Identify which cell holds the provided text, then report its [x, y] central coordinate. 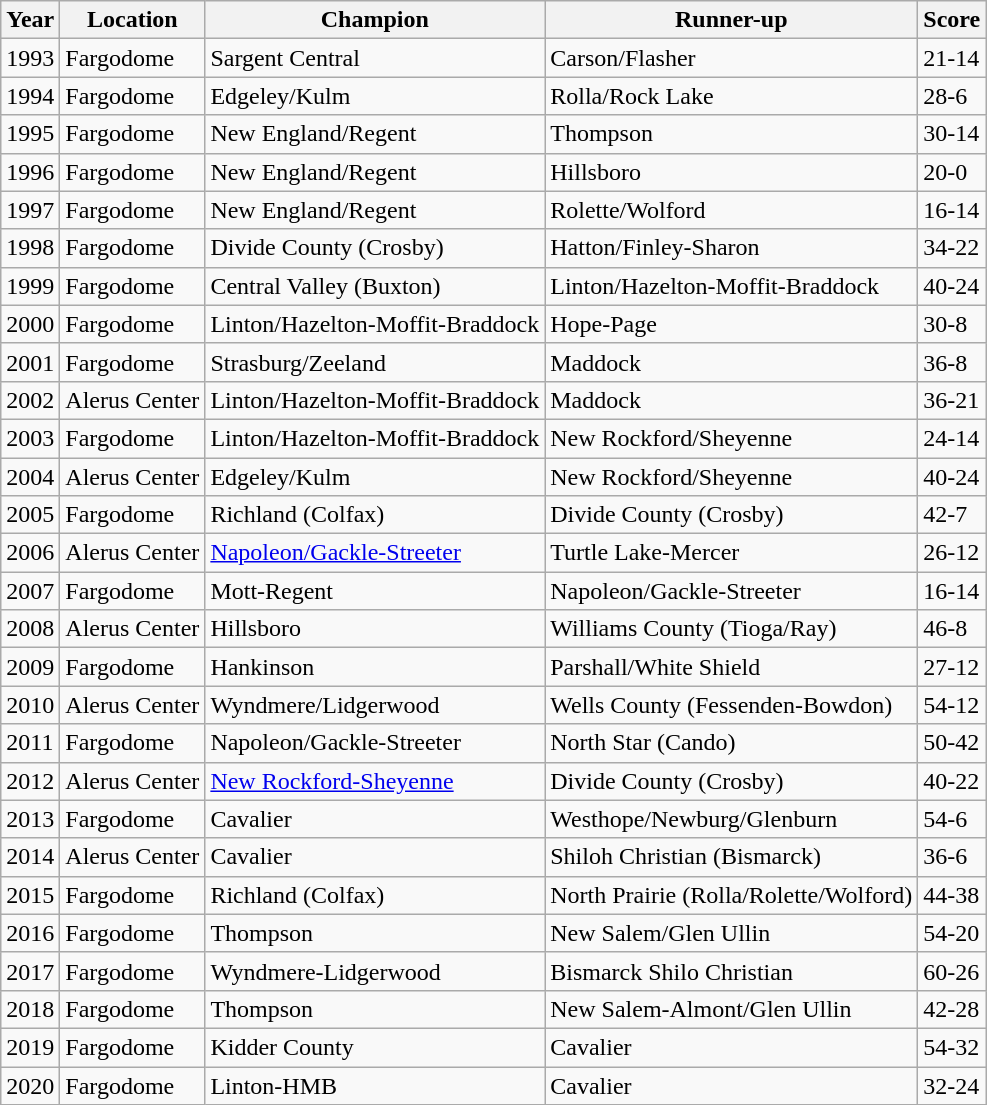
Central Valley (Buxton) [375, 286]
New Salem-Almont/Glen Ullin [732, 1009]
Hatton/Finley-Sharon [732, 248]
54-20 [952, 933]
1997 [30, 210]
2011 [30, 743]
2006 [30, 553]
Wyndmere/Lidgerwood [375, 705]
44-38 [952, 895]
20-0 [952, 172]
2018 [30, 1009]
2020 [30, 1085]
Westhope/Newburg/Glenburn [732, 819]
2001 [30, 362]
2019 [30, 1047]
2010 [30, 705]
54-6 [952, 819]
54-32 [952, 1047]
36-8 [952, 362]
Hope-Page [732, 324]
2016 [30, 933]
2013 [30, 819]
1996 [30, 172]
Linton-HMB [375, 1085]
36-6 [952, 857]
Turtle Lake-Mercer [732, 553]
2009 [30, 667]
North Prairie (Rolla/Rolette/Wolford) [732, 895]
2017 [30, 971]
New Rockford-Sheyenne [375, 781]
54-12 [952, 705]
30-14 [952, 134]
Sargent Central [375, 58]
32-24 [952, 1085]
40-22 [952, 781]
1994 [30, 96]
North Star (Cando) [732, 743]
50-42 [952, 743]
Champion [375, 20]
Carson/Flasher [732, 58]
26-12 [952, 553]
Williams County (Tioga/Ray) [732, 629]
Runner-up [732, 20]
1995 [30, 134]
24-14 [952, 438]
28-6 [952, 96]
2008 [30, 629]
60-26 [952, 971]
Mott-Regent [375, 591]
New Salem/Glen Ullin [732, 933]
1993 [30, 58]
Strasburg/Zeeland [375, 362]
2007 [30, 591]
34-22 [952, 248]
2000 [30, 324]
Bismarck Shilo Christian [732, 971]
Rolette/Wolford [732, 210]
46-8 [952, 629]
Hankinson [375, 667]
Kidder County [375, 1047]
Score [952, 20]
Wyndmere-Lidgerwood [375, 971]
27-12 [952, 667]
42-28 [952, 1009]
Parshall/White Shield [732, 667]
2004 [30, 477]
2003 [30, 438]
Shiloh Christian (Bismarck) [732, 857]
2014 [30, 857]
Location [132, 20]
30-8 [952, 324]
2005 [30, 515]
Year [30, 20]
2002 [30, 400]
1998 [30, 248]
1999 [30, 286]
42-7 [952, 515]
Wells County (Fessenden-Bowdon) [732, 705]
2012 [30, 781]
Rolla/Rock Lake [732, 96]
2015 [30, 895]
36-21 [952, 400]
21-14 [952, 58]
